Identify which cell holds the provided text, then report its (X, Y) central coordinate. 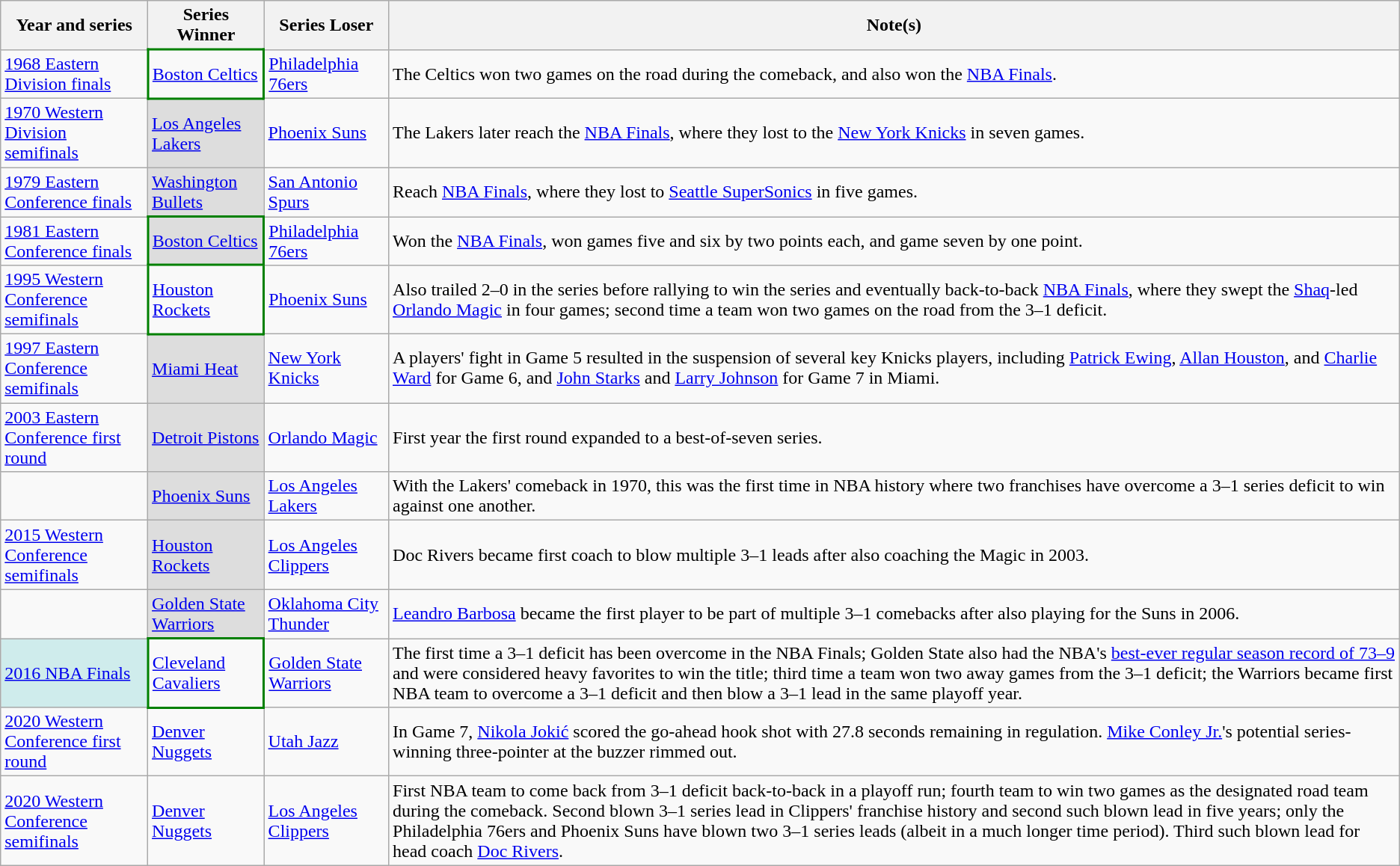
2020 Western Conference first round (75, 742)
Utah Jazz (326, 742)
Note(s) (894, 25)
2020 Western Conference semifinals (75, 821)
New York Knicks (326, 369)
1968 Eastern Division finals (75, 75)
Doc Rivers became first coach to blow multiple 3–1 leads after also coaching the Magic in 2003. (894, 555)
Series Loser (326, 25)
Washington Bullets (206, 192)
1997 Eastern Conference semifinals (75, 369)
1970 Western Division semifinals (75, 133)
Year and series (75, 25)
The Lakers later reach the NBA Finals, where they lost to the New York Knicks in seven games. (894, 133)
Oklahoma City Thunder (326, 614)
1995 Western Conference semifinals (75, 300)
Series Winner (206, 25)
Won the NBA Finals, won games five and six by two points each, and game seven by one point. (894, 241)
Detroit Pistons (206, 437)
San Antonio Spurs (326, 192)
Reach NBA Finals, where they lost to Seattle SuperSonics in five games. (894, 192)
Cleveland Cavaliers (206, 673)
1981 Eastern Conference finals (75, 241)
1979 Eastern Conference finals (75, 192)
Orlando Magic (326, 437)
The Celtics won two games on the road during the comeback, and also won the NBA Finals. (894, 75)
Leandro Barbosa became the first player to be part of multiple 3–1 comebacks after also playing for the Suns in 2006. (894, 614)
2015 Western Conference semifinals (75, 555)
Miami Heat (206, 369)
First year the first round expanded to a best-of-seven series. (894, 437)
2016 NBA Finals (75, 673)
2003 Eastern Conference first round (75, 437)
